Provide the (x, y) coordinate of the cell's center where the given text is located.  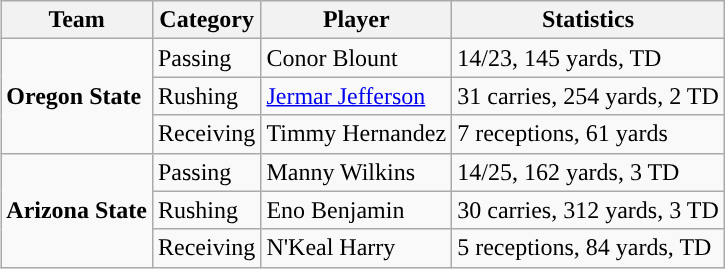
Category (206, 20)
Team (77, 20)
Arizona State (77, 210)
Manny Wilkins (356, 172)
5 receptions, 84 yards, TD (588, 248)
30 carries, 312 yards, 3 TD (588, 210)
31 carries, 254 yards, 2 TD (588, 96)
Timmy Hernandez (356, 134)
7 receptions, 61 yards (588, 134)
N'Keal Harry (356, 248)
Eno Benjamin (356, 210)
14/25, 162 yards, 3 TD (588, 172)
Jermar Jefferson (356, 96)
Oregon State (77, 96)
14/23, 145 yards, TD (588, 58)
Statistics (588, 20)
Player (356, 20)
Conor Blount (356, 58)
